Locate the cell with the specified text and output its [x, y] center coordinate. 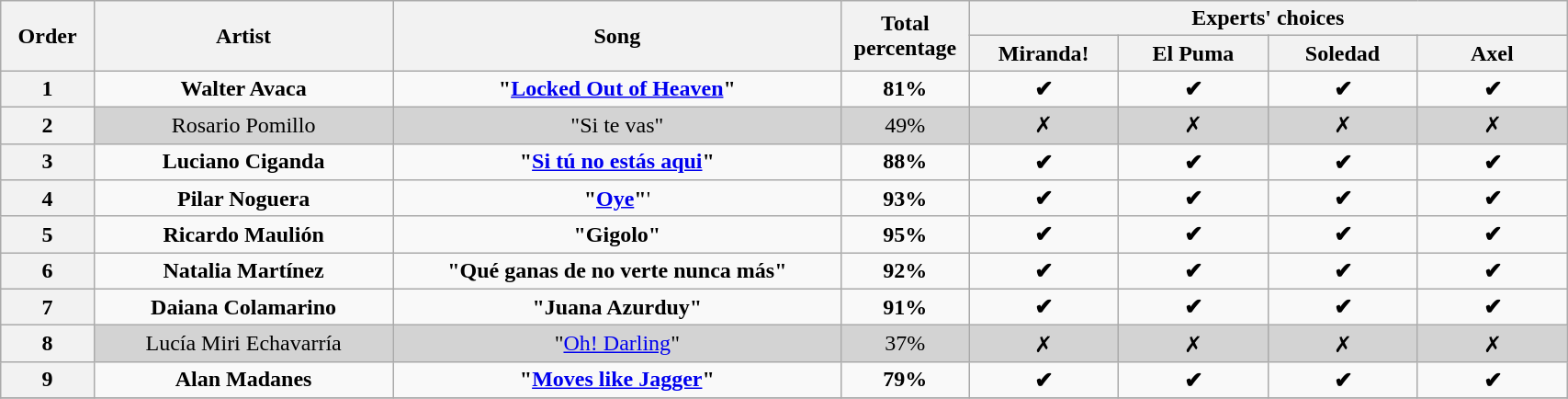
92% [906, 271]
Total percentage [906, 36]
Song [617, 36]
95% [906, 234]
"Juana Azurduy" [617, 307]
49% [906, 125]
7 [48, 307]
1 [48, 89]
4 [48, 199]
Soledad [1343, 53]
9 [48, 380]
Order [48, 36]
Miranda! [1043, 53]
2 [48, 125]
"Si tú no estás aqui" [617, 162]
5 [48, 234]
"Oh! Darling" [617, 344]
Natalia Martínez [243, 271]
3 [48, 162]
"Locked Out of Heaven" [617, 89]
Ricardo Maulión [243, 234]
Daiana Colamarino [243, 307]
Rosario Pomillo [243, 125]
79% [906, 380]
"Gigolo" [617, 234]
Alan Madanes [243, 380]
"Si te vas" [617, 125]
"Qué ganas de no verte nunca más" [617, 271]
Experts' choices [1268, 18]
El Puma [1194, 53]
Axel [1492, 53]
Pilar Noguera [243, 199]
81% [906, 89]
Luciano Ciganda [243, 162]
"Oye"' [617, 199]
91% [906, 307]
Walter Avaca [243, 89]
Artist [243, 36]
8 [48, 344]
6 [48, 271]
Lucía Miri Echavarría [243, 344]
"Moves like Jagger" [617, 380]
88% [906, 162]
37% [906, 344]
93% [906, 199]
